Output the (X, Y) coordinate of the center of the cell containing the given text.  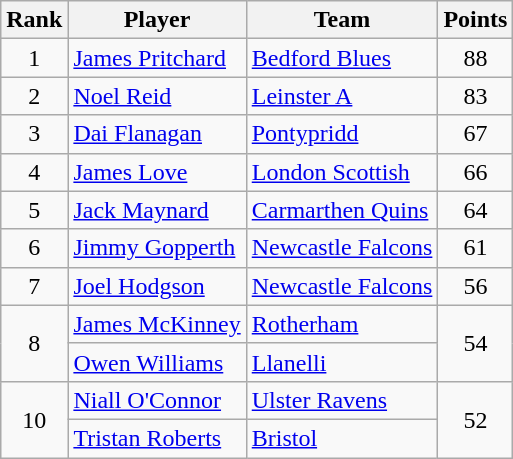
Rank (34, 20)
2 (34, 96)
64 (476, 210)
Joel Hodgson (157, 286)
67 (476, 134)
88 (476, 58)
Niall O'Connor (157, 400)
61 (476, 248)
Leinster A (342, 96)
Tristan Roberts (157, 438)
3 (34, 134)
Pontypridd (342, 134)
10 (34, 419)
83 (476, 96)
7 (34, 286)
52 (476, 419)
Llanelli (342, 362)
6 (34, 248)
Player (157, 20)
James Love (157, 172)
4 (34, 172)
James Pritchard (157, 58)
Jack Maynard (157, 210)
56 (476, 286)
Rotherham (342, 324)
5 (34, 210)
Bristol (342, 438)
1 (34, 58)
54 (476, 343)
Owen Williams (157, 362)
London Scottish (342, 172)
James McKinney (157, 324)
Jimmy Gopperth (157, 248)
66 (476, 172)
Noel Reid (157, 96)
Points (476, 20)
Bedford Blues (342, 58)
Dai Flanagan (157, 134)
Carmarthen Quins (342, 210)
8 (34, 343)
Team (342, 20)
Ulster Ravens (342, 400)
